Find where the given text appears and provide that cell's center as [X, Y] coordinate. 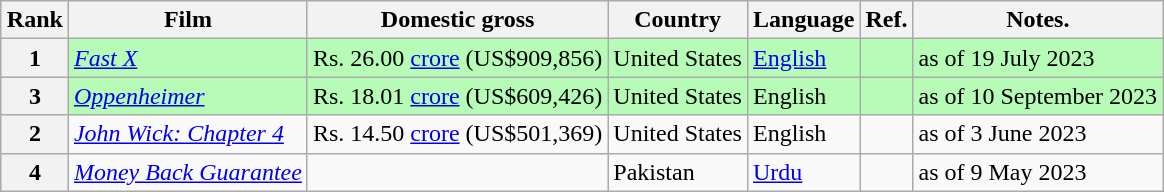
1 [34, 58]
Film [188, 20]
Domestic gross [457, 20]
Ref. [886, 20]
John Wick: Chapter 4 [188, 134]
as of 10 September 2023 [1038, 96]
as of 9 May 2023 [1038, 172]
2 [34, 134]
Rs. 18.01 crore (US$609,426) [457, 96]
Rs. 14.50 crore (US$501,369) [457, 134]
Country [678, 20]
Notes. [1038, 20]
Fast X [188, 58]
Oppenheimer [188, 96]
as of 3 June 2023 [1038, 134]
Language [803, 20]
Rs. 26.00 crore (US$909,856) [457, 58]
Money Back Guarantee [188, 172]
Rank [34, 20]
Urdu [803, 172]
as of 19 July 2023 [1038, 58]
4 [34, 172]
Pakistan [678, 172]
3 [34, 96]
